Capture the cell that displays the provided text and extract its [x, y] central coordinate. 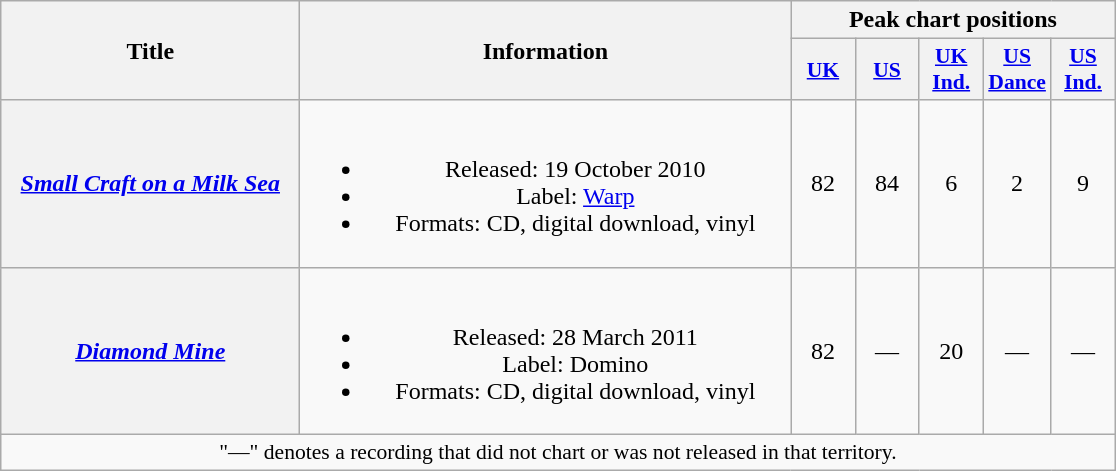
USInd. [1083, 70]
UK [823, 70]
UKInd. [951, 70]
Diamond Mine [150, 350]
Released: 19 October 2010Label: WarpFormats: CD, digital download, vinyl [546, 184]
Small Craft on a Milk Sea [150, 184]
84 [887, 184]
Title [150, 50]
Released: 28 March 2011Label: DominoFormats: CD, digital download, vinyl [546, 350]
2 [1017, 184]
US [887, 70]
USDance [1017, 70]
"—" denotes a recording that did not chart or was not released in that territory. [558, 452]
Information [546, 50]
Peak chart positions [953, 20]
20 [951, 350]
9 [1083, 184]
6 [951, 184]
